Provide the (x, y) coordinate of the cell's center where the given text is located.  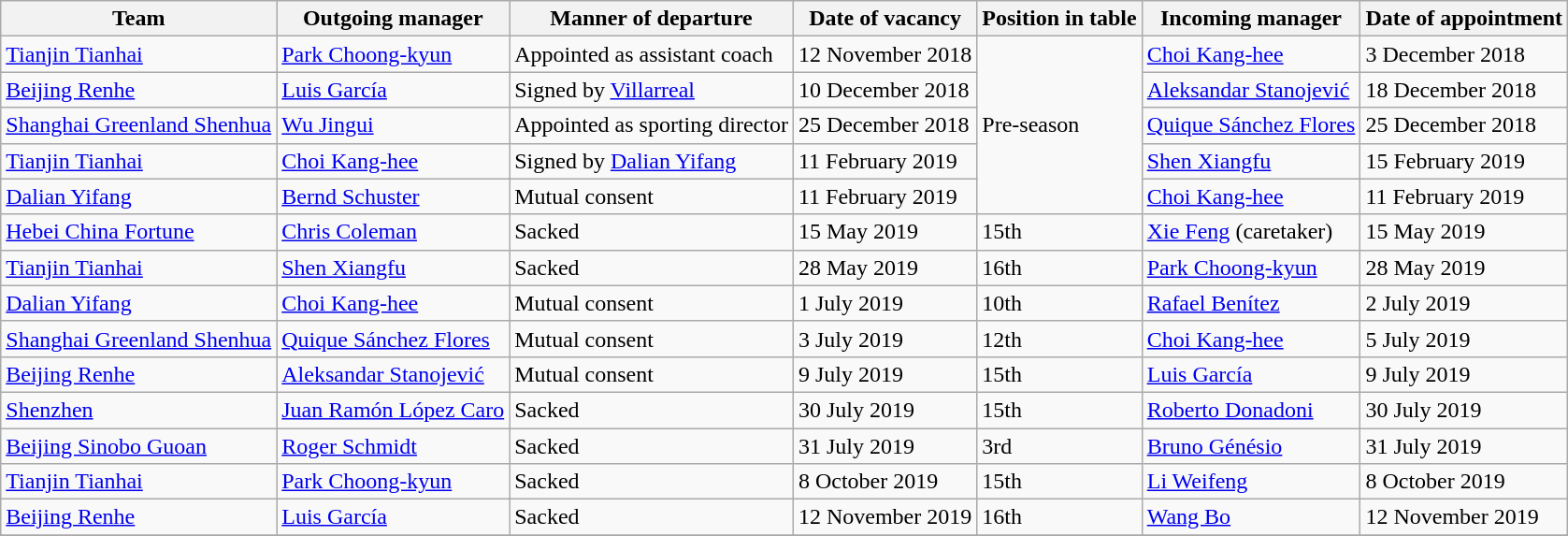
Signed by Villarreal (652, 90)
Hebei China Fortune (138, 232)
3rd (1059, 446)
5 July 2019 (1464, 339)
Wang Bo (1251, 517)
Shenzhen (138, 410)
12th (1059, 339)
Rafael Benítez (1251, 303)
Position in table (1059, 19)
10th (1059, 303)
Outgoing manager (393, 19)
Roberto Donadoni (1251, 410)
3 July 2019 (885, 339)
Appointed as sporting director (652, 125)
Appointed as assistant coach (652, 54)
Pre-season (1059, 125)
12 November 2018 (885, 54)
Juan Ramón López Caro (393, 410)
Li Weifeng (1251, 482)
Xie Feng (caretaker) (1251, 232)
Bernd Schuster (393, 196)
Date of vacancy (885, 19)
Beijing Sinobo Guoan (138, 446)
Date of appointment (1464, 19)
18 December 2018 (1464, 90)
1 July 2019 (885, 303)
Bruno Génésio (1251, 446)
Chris Coleman (393, 232)
Manner of departure (652, 19)
15 February 2019 (1464, 161)
Incoming manager (1251, 19)
Signed by Dalian Yifang (652, 161)
Roger Schmidt (393, 446)
10 December 2018 (885, 90)
2 July 2019 (1464, 303)
Wu Jingui (393, 125)
Team (138, 19)
3 December 2018 (1464, 54)
